Return the (X, Y) coordinate for the center point of the cell that contains the specified text.  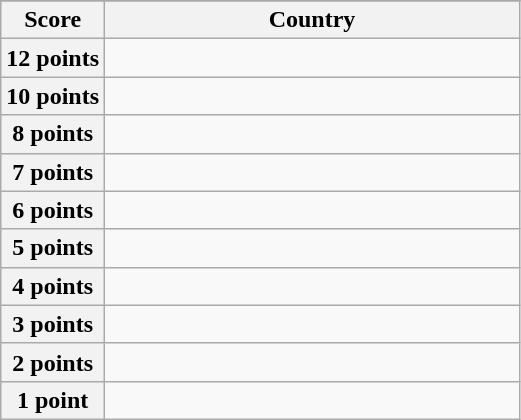
10 points (53, 96)
12 points (53, 58)
Score (53, 20)
Country (312, 20)
7 points (53, 172)
8 points (53, 134)
2 points (53, 362)
3 points (53, 324)
6 points (53, 210)
1 point (53, 400)
4 points (53, 286)
5 points (53, 248)
